Identify which cell holds the provided text, then report its [X, Y] central coordinate. 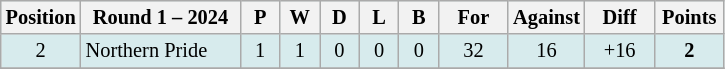
B [419, 17]
W [300, 17]
Against [546, 17]
L [379, 17]
For [474, 17]
Round 1 – 2024 [161, 17]
32 [474, 51]
Points [689, 17]
D [340, 17]
Northern Pride [161, 51]
Diff [620, 17]
+16 [620, 51]
Position [41, 17]
16 [546, 51]
P [260, 17]
